Capture the cell that displays the provided text and extract its [X, Y] central coordinate. 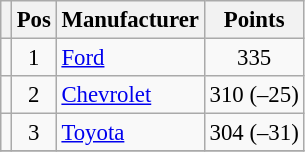
304 (–31) [254, 133]
2 [34, 95]
3 [34, 133]
Pos [34, 20]
Manufacturer [130, 20]
1 [34, 58]
Chevrolet [130, 95]
335 [254, 58]
310 (–25) [254, 95]
Toyota [130, 133]
Points [254, 20]
Ford [130, 58]
